Return (X, Y) of the center of cell containing provided text 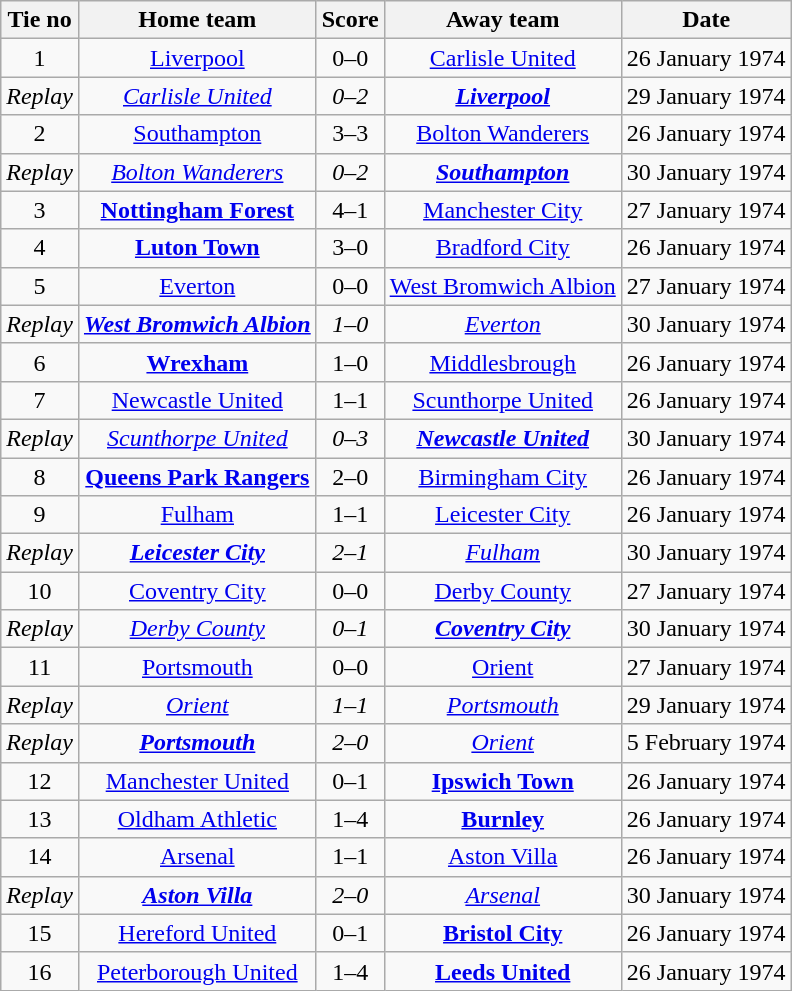
Ipswich Town (502, 781)
Birmingham City (502, 477)
Bradford City (502, 248)
Wrexham (197, 362)
5 February 1974 (706, 743)
7 (40, 400)
2–1 (350, 553)
9 (40, 515)
Tie no (40, 20)
Manchester City (502, 210)
14 (40, 857)
16 (40, 971)
15 (40, 933)
Leeds United (502, 971)
Bristol City (502, 933)
Score (350, 20)
Away team (502, 20)
Oldham Athletic (197, 819)
Queens Park Rangers (197, 477)
3–0 (350, 248)
Peterborough United (197, 971)
5 (40, 286)
Hereford United (197, 933)
12 (40, 781)
Middlesbrough (502, 362)
Luton Town (197, 248)
Manchester United (197, 781)
1 (40, 58)
11 (40, 667)
8 (40, 477)
6 (40, 362)
13 (40, 819)
10 (40, 591)
4–1 (350, 210)
2 (40, 134)
Date (706, 20)
3–3 (350, 134)
4 (40, 248)
0–3 (350, 438)
Home team (197, 20)
Burnley (502, 819)
Nottingham Forest (197, 210)
3 (40, 210)
